Provide the [x, y] coordinate of the cell's center where the given text is located.  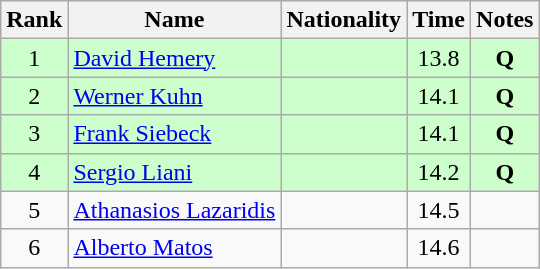
Time [439, 20]
6 [34, 248]
Name [174, 20]
13.8 [439, 58]
Rank [34, 20]
Alberto Matos [174, 248]
Sergio Liani [174, 172]
Werner Kuhn [174, 96]
Nationality [344, 20]
1 [34, 58]
3 [34, 134]
Notes [505, 20]
David Hemery [174, 58]
5 [34, 210]
14.2 [439, 172]
2 [34, 96]
4 [34, 172]
Athanasios Lazaridis [174, 210]
14.5 [439, 210]
Frank Siebeck [174, 134]
14.6 [439, 248]
